Determine the (X, Y) coordinate at the center of the cell enclosing the given text.  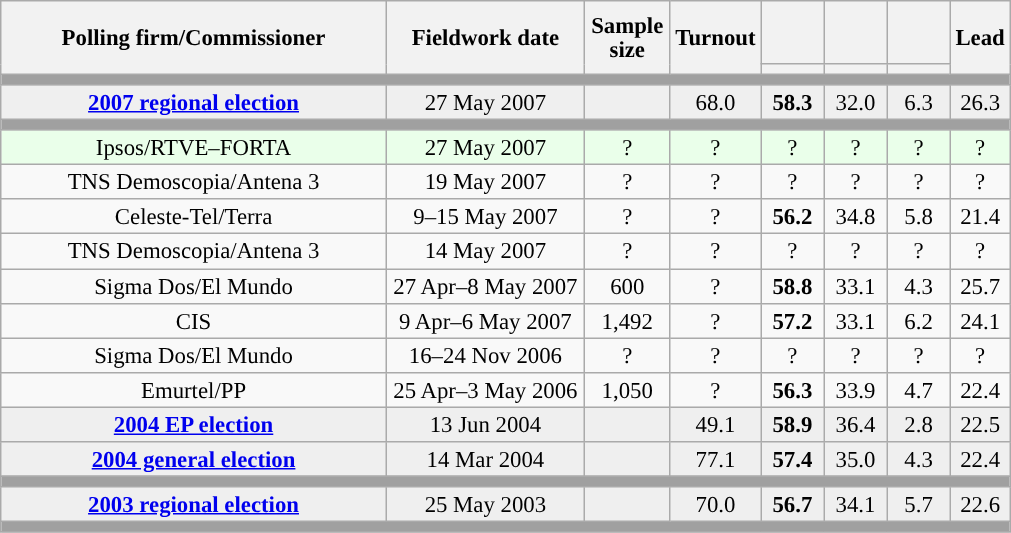
21.4 (980, 218)
2003 regional election (194, 504)
2007 regional election (194, 102)
49.1 (716, 424)
56.3 (792, 390)
CIS (194, 320)
70.0 (716, 504)
5.8 (918, 218)
57.2 (792, 320)
5.7 (918, 504)
77.1 (716, 460)
Lead (980, 38)
Ipsos/RTVE–FORTA (194, 148)
58.3 (792, 102)
34.1 (856, 504)
33.9 (856, 390)
58.8 (792, 286)
25 Apr–3 May 2006 (485, 390)
600 (627, 286)
24.1 (980, 320)
16–24 Nov 2006 (485, 356)
6.3 (918, 102)
68.0 (716, 102)
26.3 (980, 102)
25.7 (980, 286)
22.5 (980, 424)
Sample size (627, 38)
2004 general election (194, 460)
25 May 2003 (485, 504)
22.6 (980, 504)
19 May 2007 (485, 182)
4.7 (918, 390)
36.4 (856, 424)
27 Apr–8 May 2007 (485, 286)
1,492 (627, 320)
32.0 (856, 102)
56.7 (792, 504)
2.8 (918, 424)
Emurtel/PP (194, 390)
Turnout (716, 38)
56.2 (792, 218)
14 May 2007 (485, 252)
35.0 (856, 460)
1,050 (627, 390)
57.4 (792, 460)
2004 EP election (194, 424)
Polling firm/Commissioner (194, 38)
34.8 (856, 218)
14 Mar 2004 (485, 460)
9 Apr–6 May 2007 (485, 320)
Celeste-Tel/Terra (194, 218)
Fieldwork date (485, 38)
6.2 (918, 320)
9–15 May 2007 (485, 218)
13 Jun 2004 (485, 424)
58.9 (792, 424)
